Scan for the cell matching the given text and deliver its (X, Y) coordinate at center. 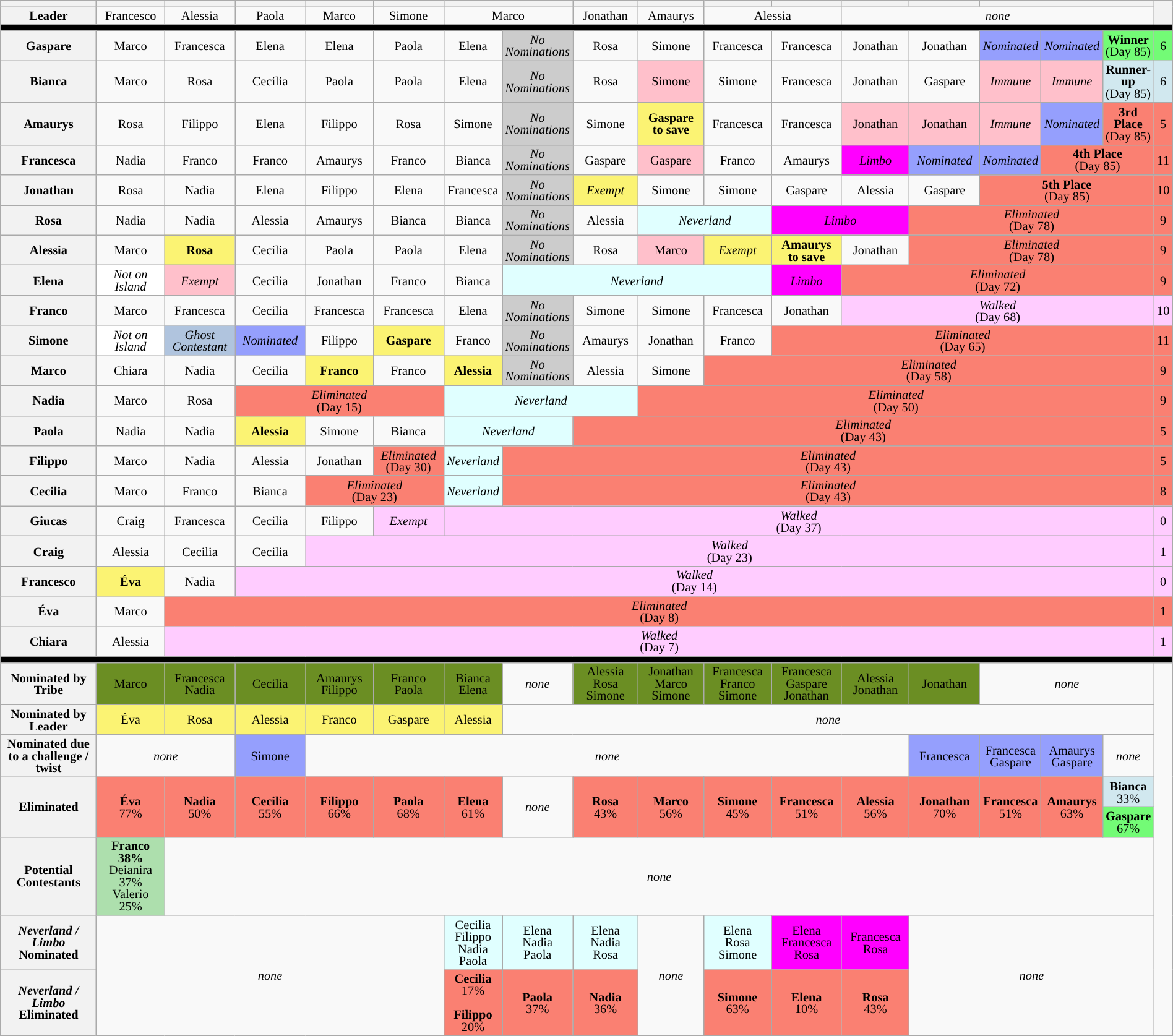
Eliminated(Day 65) (963, 340)
FrancoPaola (408, 683)
Nadia36% (606, 1002)
Eliminated(Day 58) (929, 370)
Gaspareto save (671, 124)
Gaspare67% (1128, 821)
Bianca33% (1128, 792)
Alessia56% (875, 807)
Amaurys63% (1072, 807)
Leader (48, 15)
Franco38%Deianira37%Valerio25% (131, 876)
FrancescaGaspare (1011, 755)
ElenaRosaSimone (737, 943)
3rd Place(Day 85) (1128, 124)
Amaurysto save (807, 250)
Walked(Day 7) (660, 641)
AmaurysFilippo (340, 683)
Simone63% (737, 1002)
Eliminated(Day 50) (896, 401)
4th Place(Day 85) (1098, 160)
Runner-up(Day 85) (1128, 81)
Cecilia17%Filippo20% (473, 1002)
Potential Contestants (48, 876)
Eliminated(Day 72) (997, 280)
Walked(Day 14) (694, 581)
Walked(Day 23) (730, 550)
BiancaElena (473, 683)
JonathanMarcoSimone (671, 683)
Simone45% (737, 807)
8 (1163, 491)
ElenaFrancescaRosa (807, 943)
FrancescaNadia (199, 683)
Elena61% (473, 807)
Eliminated(Day 30) (408, 460)
ElenaNadiaPaola (538, 943)
ElenaNadiaRosa (606, 943)
Nominated due to a challenge / twist (48, 755)
FrancescaRosa (875, 943)
AlessiaJonathan (875, 683)
Eliminated(Day 15) (340, 401)
Filippo66% (340, 807)
CeciliaFilippoNadiaPaola (473, 943)
Paola68% (408, 807)
AmaurysGaspare (1072, 755)
Cecilia55% (270, 807)
Neverland / LimboEliminated (48, 1002)
Walked(Day 68) (997, 310)
FrancescaGaspareJonathan (807, 683)
Winner(Day 85) (1128, 46)
Giucas (48, 521)
Nominated by Leader (48, 720)
AlessiaRosaSimone (606, 683)
5th Place(Day 85) (1067, 189)
Éva77% (131, 807)
Eliminated (48, 807)
GhostContestant (199, 340)
Marco56% (671, 807)
Neverland / LimboNominated (48, 943)
Paola37% (538, 1002)
Eliminated(Day 8) (660, 611)
Eliminated(Day 23) (375, 491)
Elena10% (807, 1002)
Jonathan70% (945, 807)
FrancescaFrancoSimone (737, 683)
Nadia50% (199, 807)
Walked(Day 37) (799, 521)
Nominated by Tribe (48, 683)
